Detect which cell encompasses the target text, then output its [X, Y] center coordinate. 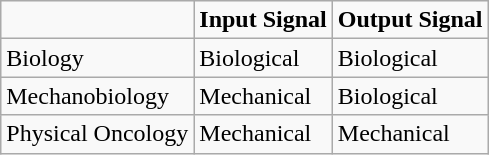
Output Signal [410, 20]
Biology [98, 58]
Input Signal [263, 20]
Physical Oncology [98, 134]
Mechanobiology [98, 96]
